Determine the (X, Y) coordinate at the center of the cell enclosing the given text.  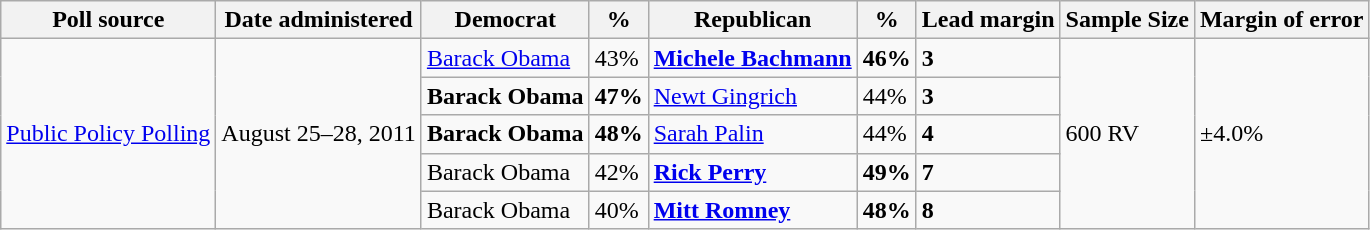
Mitt Romney (752, 210)
Democrat (505, 20)
Poll source (108, 20)
Margin of error (1282, 20)
±4.0% (1282, 134)
47% (618, 96)
Newt Gingrich (752, 96)
Michele Bachmann (752, 58)
August 25–28, 2011 (319, 134)
43% (618, 58)
8 (988, 210)
42% (618, 172)
40% (618, 210)
Sarah Palin (752, 134)
46% (886, 58)
7 (988, 172)
Lead margin (988, 20)
Rick Perry (752, 172)
Date administered (319, 20)
4 (988, 134)
Sample Size (1127, 20)
Republican (752, 20)
49% (886, 172)
600 RV (1127, 134)
Public Policy Polling (108, 134)
